Determine the (X, Y) coordinate at the center of the cell enclosing the given text.  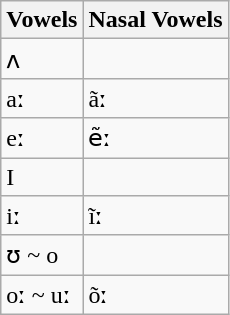
iː (42, 216)
ʊ ~ o (42, 255)
Vowels (42, 20)
ãː (156, 98)
oː ~ uː (42, 295)
I (42, 177)
õː (156, 295)
eː (42, 138)
ʌ (42, 59)
aː (42, 98)
ĩː (156, 216)
Nasal Vowels (156, 20)
ẽː (156, 138)
